Locate the cell with the specified text and output its (x, y) center coordinate. 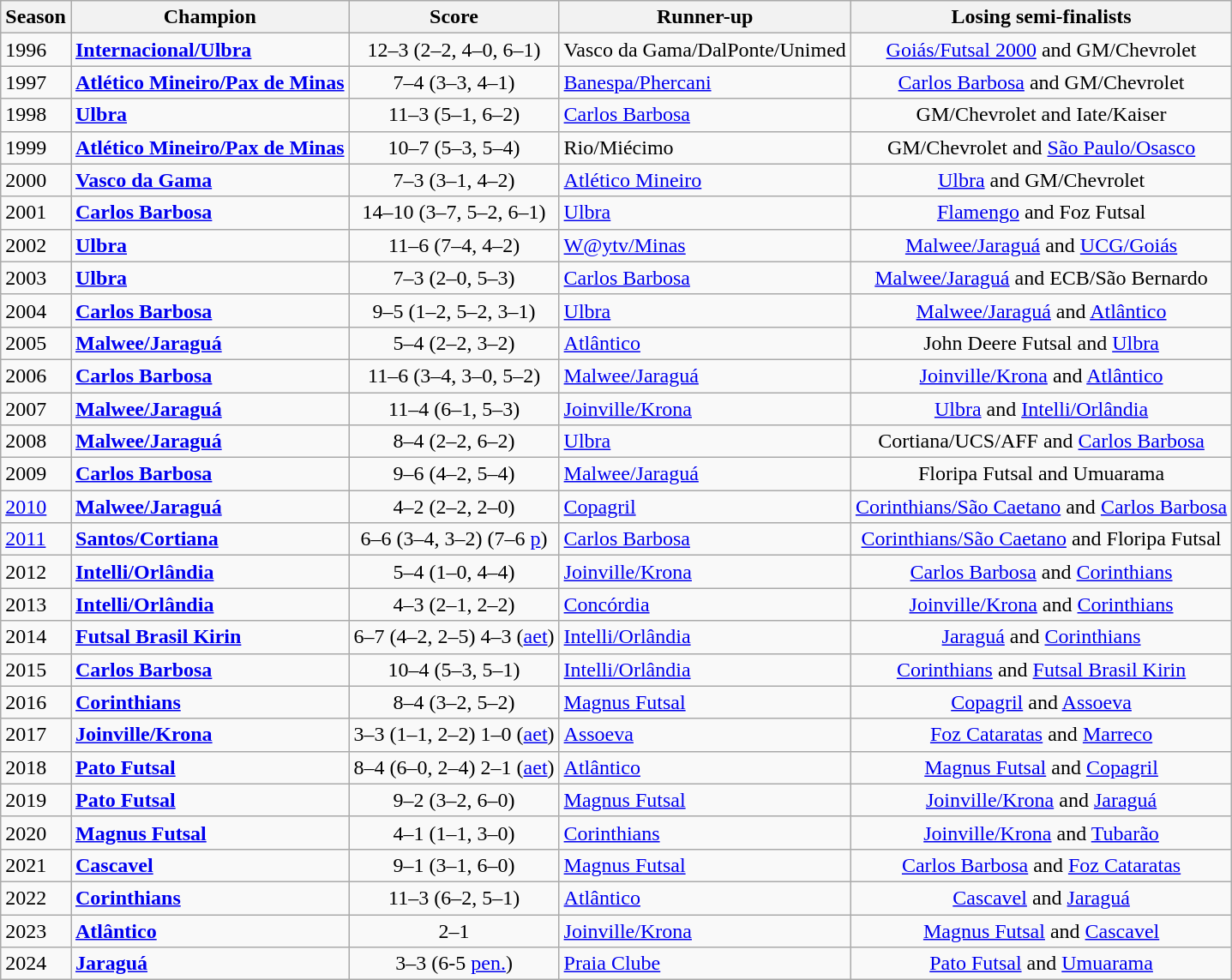
1998 (36, 115)
5–4 (2–2, 3–2) (454, 343)
6–6 (3–4, 3–2) (7–6 p) (454, 539)
Malwee/Jaraguá and ECB/São Bernardo (1041, 278)
9–1 (3–1, 6–0) (454, 865)
2019 (36, 800)
2007 (36, 409)
Ulbra and Intelli/Orlândia (1041, 409)
2004 (36, 310)
GM/Chevrolet and Iate/Kaiser (1041, 115)
11–6 (3–4, 3–0, 5–2) (454, 376)
Carlos Barbosa and Corinthians (1041, 572)
4–3 (2–1, 2–2) (454, 604)
Malwee/Jaraguá and UCG/Goiás (1041, 245)
Joinville/Krona and Atlântico (1041, 376)
4–1 (1–1, 3–0) (454, 833)
Futsal Brasil Kirin (209, 637)
5–4 (1–0, 4–4) (454, 572)
9–5 (1–2, 5–2, 3–1) (454, 310)
2012 (36, 572)
2010 (36, 507)
2023 (36, 930)
Jaraguá (209, 964)
Cascavel (209, 865)
John Deere Futsal and Ulbra (1041, 343)
2009 (36, 474)
Malwee/Jaraguá and Atlântico (1041, 310)
Magnus Futsal and Copagril (1041, 767)
6–7 (4–2, 2–5) 4–3 (aet) (454, 637)
2011 (36, 539)
2002 (36, 245)
Vasco da Gama (209, 180)
3–3 (1–1, 2–2) 1–0 (aet) (454, 735)
7–3 (2–0, 5–3) (454, 278)
Cascavel and Jaraguá (1041, 898)
2020 (36, 833)
Corinthians and Futsal Brasil Kirin (1041, 670)
Magnus Futsal and Cascavel (1041, 930)
Rio/Miécimo (705, 147)
Assoeva (705, 735)
Season (36, 17)
GM/Chevrolet and São Paulo/Osasco (1041, 147)
2013 (36, 604)
1996 (36, 50)
Copagril and Assoeva (1041, 702)
3–3 (6-5 pen.) (454, 964)
2021 (36, 865)
Champion (209, 17)
Concórdia (705, 604)
Corinthians/São Caetano and Carlos Barbosa (1041, 507)
11–3 (5–1, 6–2) (454, 115)
2003 (36, 278)
Carlos Barbosa and GM/Chevrolet (1041, 82)
2022 (36, 898)
Praia Clube (705, 964)
Score (454, 17)
2016 (36, 702)
Goiás/Futsal 2000 and GM/Chevrolet (1041, 50)
Pato Futsal and Umuarama (1041, 964)
14–10 (3–7, 5–2, 6–1) (454, 213)
2018 (36, 767)
Banespa/Phercani (705, 82)
Losing semi-finalists (1041, 17)
Ulbra and GM/Chevrolet (1041, 180)
Floripa Futsal and Umuarama (1041, 474)
2024 (36, 964)
Flamengo and Foz Futsal (1041, 213)
Joinville/Krona and Tubarão (1041, 833)
Santos/Cortiana (209, 539)
2–1 (454, 930)
9–2 (3–2, 6–0) (454, 800)
7–4 (3–3, 4–1) (454, 82)
12–3 (2–2, 4–0, 6–1) (454, 50)
Joinville/Krona and Jaraguá (1041, 800)
1997 (36, 82)
Vasco da Gama/DalPonte/Unimed (705, 50)
8–4 (2–2, 6–2) (454, 442)
Carlos Barbosa and Foz Cataratas (1041, 865)
2014 (36, 637)
11–3 (6–2, 5–1) (454, 898)
9–6 (4–2, 5–4) (454, 474)
Copagril (705, 507)
Joinville/Krona and Corinthians (1041, 604)
2001 (36, 213)
Atlético Mineiro (705, 180)
10–4 (5–3, 5–1) (454, 670)
7–3 (3–1, 4–2) (454, 180)
10–7 (5–3, 5–4) (454, 147)
Cortiana/UCS/AFF and Carlos Barbosa (1041, 442)
1999 (36, 147)
11–4 (6–1, 5–3) (454, 409)
Jaraguá and Corinthians (1041, 637)
2006 (36, 376)
2015 (36, 670)
Internacional/Ulbra (209, 50)
2008 (36, 442)
4–2 (2–2, 2–0) (454, 507)
2017 (36, 735)
Runner-up (705, 17)
W@ytv/Minas (705, 245)
Corinthians/São Caetano and Floripa Futsal (1041, 539)
Foz Cataratas and Marreco (1041, 735)
11–6 (7–4, 4–2) (454, 245)
8–4 (3–2, 5–2) (454, 702)
2000 (36, 180)
2005 (36, 343)
8–4 (6–0, 2–4) 2–1 (aet) (454, 767)
